Scan for the cell matching the given text and deliver its (X, Y) coordinate at center. 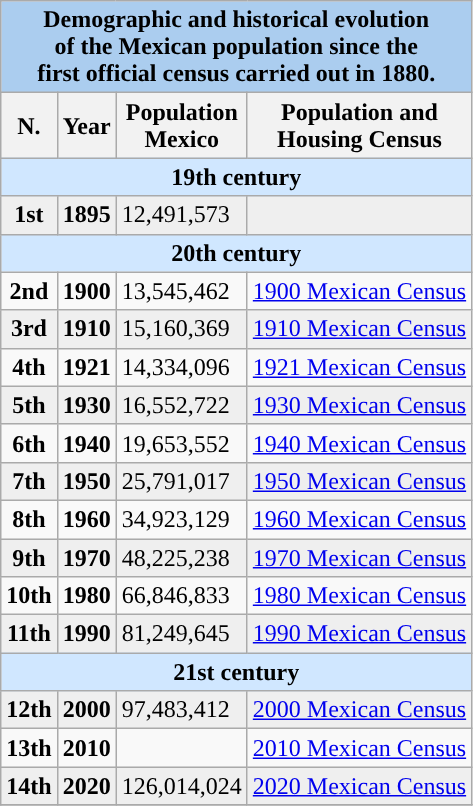
1921 Mexican Census (359, 367)
Population and Housing Census (359, 126)
2010 Mexican Census (359, 748)
11th (29, 634)
1960 Mexican Census (359, 519)
9th (29, 557)
2nd (29, 291)
1950 (86, 481)
1910 (86, 329)
2000 Mexican Census (359, 710)
20th century (236, 253)
3rd (29, 329)
14,334,096 (182, 367)
1910 Mexican Census (359, 329)
8th (29, 519)
1930 Mexican Census (359, 405)
2020 Mexican Census (359, 786)
1970 (86, 557)
1950 Mexican Census (359, 481)
1895 (86, 215)
19,653,552 (182, 443)
97,483,412 (182, 710)
1900 Mexican Census (359, 291)
1930 (86, 405)
1st (29, 215)
1980 Mexican Census (359, 596)
16,552,722 (182, 405)
1921 (86, 367)
21st century (236, 672)
PopulationMexico (182, 126)
13,545,462 (182, 291)
1990 Mexican Census (359, 634)
15,160,369 (182, 329)
13th (29, 748)
1990 (86, 634)
N. (29, 126)
5th (29, 405)
19th century (236, 177)
12,491,573 (182, 215)
1980 (86, 596)
1970 Mexican Census (359, 557)
2010 (86, 748)
Demographic and historical evolution of the Mexican population since the first official census carried out in 1880. (236, 47)
10th (29, 596)
7th (29, 481)
12th (29, 710)
126,014,024 (182, 786)
6th (29, 443)
25,791,017 (182, 481)
14th (29, 786)
1900 (86, 291)
Year (86, 126)
66,846,833 (182, 596)
48,225,238 (182, 557)
4th (29, 367)
1940 Mexican Census (359, 443)
1960 (86, 519)
2000 (86, 710)
34,923,129 (182, 519)
1940 (86, 443)
81,249,645 (182, 634)
2020 (86, 786)
